Detect which cell encompasses the target text, then output its [X, Y] center coordinate. 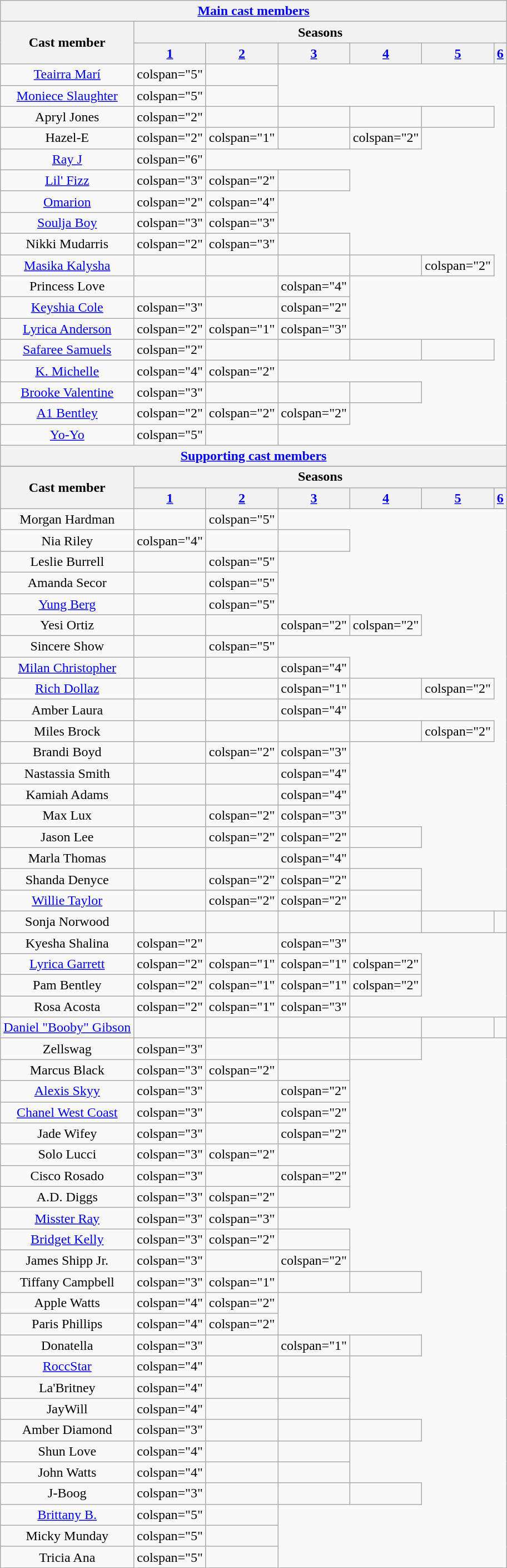
Donatella [67, 1345]
K. Michelle [67, 371]
Jade Wifey [67, 1133]
Daniel "Booby" Gibson [67, 1028]
JayWill [67, 1409]
Apple Watts [67, 1303]
Morgan Hardman [67, 519]
Milan Christopher [67, 668]
Willie Taylor [67, 900]
James Shipp Jr. [67, 1260]
Main cast members [254, 11]
Sonja Norwood [67, 921]
Zellswag [67, 1049]
Yo-Yo [67, 435]
Tiffany Campbell [67, 1281]
Brittany B. [67, 1515]
Marcus Black [67, 1070]
Amanda Secor [67, 583]
Leslie Burrell [67, 561]
Lyrica Garrett [67, 964]
Alexis Skyy [67, 1091]
Nikki Mudarris [67, 244]
A.D. Diggs [67, 1197]
J-Boog [67, 1493]
Omarion [67, 201]
Keyshia Cole [67, 308]
Brandi Boyd [67, 752]
Micky Munday [67, 1536]
Teairra Marí [67, 75]
Cisco Rosado [67, 1176]
Kamiah Adams [67, 795]
Lyrica Anderson [67, 329]
Rich Dollaz [67, 689]
Bridget Kelly [67, 1239]
colspan="6" [170, 159]
Brooke Valentine [67, 392]
Soulja Boy [67, 223]
Max Lux [67, 816]
Nastassia Smith [67, 773]
Miles Brock [67, 731]
A1 Bentley [67, 413]
Paris Phillips [67, 1324]
Hazel-E [67, 138]
Ray J [67, 159]
Misster Ray [67, 1218]
Rosa Acosta [67, 1007]
Marla Thomas [67, 858]
Chanel West Coast [67, 1112]
Amber Diamond [67, 1430]
Lil' Fizz [67, 180]
Solo Lucci [67, 1155]
Shanda Denyce [67, 879]
Yesi Ortiz [67, 625]
Safaree Samuels [67, 350]
Jason Lee [67, 837]
RoccStar [67, 1367]
Shun Love [67, 1451]
Pam Bentley [67, 985]
Masika Kalysha [67, 265]
Sincere Show [67, 647]
Kyesha Shalina [67, 943]
Supporting cast members [254, 456]
Princess Love [67, 287]
Moniece Slaughter [67, 96]
Yung Berg [67, 604]
Tricia Ana [67, 1557]
Apryl Jones [67, 117]
Nia Riley [67, 540]
Amber Laura [67, 710]
John Watts [67, 1472]
La'Britney [67, 1388]
